Determine the [x, y] coordinate at the center of the cell enclosing the given text.  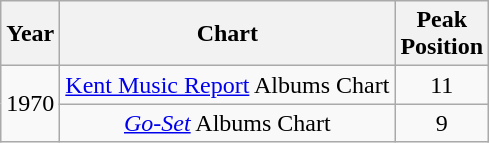
1970 [30, 104]
Kent Music Report Albums Chart [228, 85]
11 [442, 85]
9 [442, 123]
Year [30, 34]
Go-Set Albums Chart [228, 123]
Chart [228, 34]
PeakPosition [442, 34]
